Return the (X, Y) coordinate for the center point of the cell that contains the specified text.  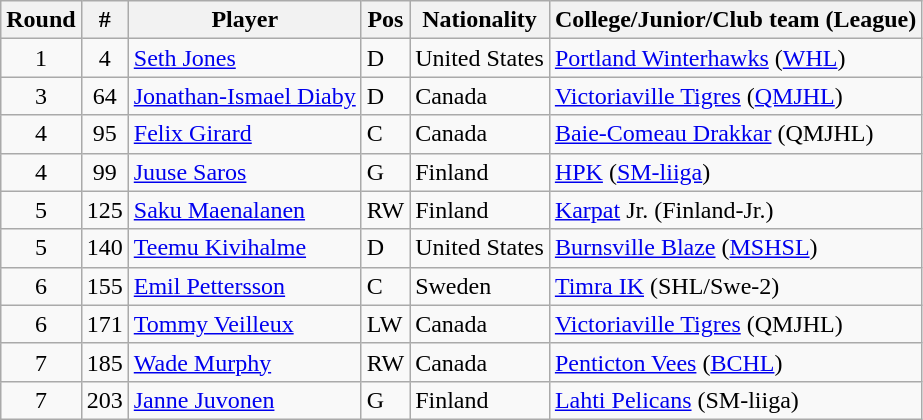
Karpat Jr. (Finland-Jr.) (735, 210)
Penticton Vees (BCHL) (735, 362)
155 (104, 286)
125 (104, 210)
Pos (385, 20)
Timra IK (SHL/Swe-2) (735, 286)
Nationality (480, 20)
Wade Murphy (244, 362)
3 (41, 96)
Tommy Veilleux (244, 324)
1 (41, 58)
Burnsville Blaze (MSHSL) (735, 248)
# (104, 20)
95 (104, 134)
Juuse Saros (244, 172)
Felix Girard (244, 134)
203 (104, 400)
Lahti Pelicans (SM-liiga) (735, 400)
Janne Juvonen (244, 400)
99 (104, 172)
Saku Maenalanen (244, 210)
LW (385, 324)
Round (41, 20)
Sweden (480, 286)
HPK (SM-liiga) (735, 172)
64 (104, 96)
College/Junior/Club team (League) (735, 20)
140 (104, 248)
Seth Jones (244, 58)
Emil Pettersson (244, 286)
171 (104, 324)
185 (104, 362)
Jonathan-Ismael Diaby (244, 96)
Portland Winterhawks (WHL) (735, 58)
Teemu Kivihalme (244, 248)
Baie-Comeau Drakkar (QMJHL) (735, 134)
Player (244, 20)
